For the text-containing cell, return its midpoint in [x, y] coordinate format. 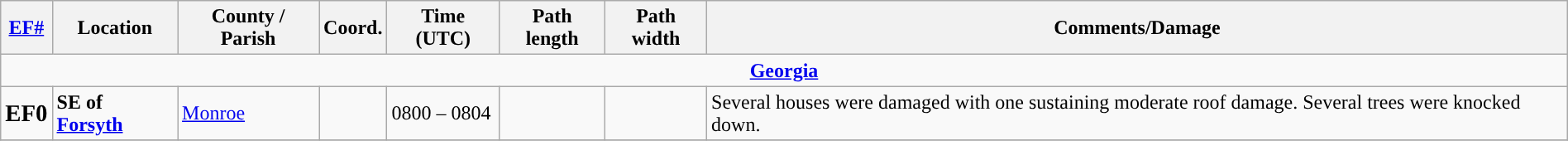
EF# [26, 28]
Coord. [353, 28]
Location [115, 28]
Monroe [248, 113]
Several houses were damaged with one sustaining moderate roof damage. Several trees were knocked down. [1138, 113]
County / Parish [248, 28]
Georgia [784, 70]
EF0 [26, 113]
Time (UTC) [443, 28]
SE of Forsyth [115, 113]
Path width [657, 28]
Path length [552, 28]
0800 – 0804 [443, 113]
Comments/Damage [1138, 28]
